Provide the (X, Y) coordinate of the cell's center where the given text is located.  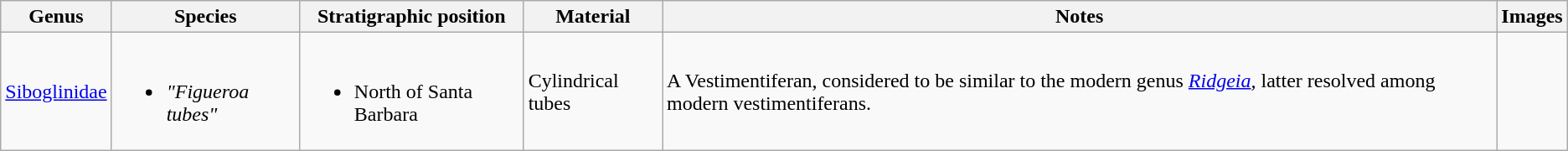
Cylindrical tubes (593, 91)
Stratigraphic position (411, 17)
Species (205, 17)
Notes (1080, 17)
Material (593, 17)
North of Santa Barbara (411, 91)
Siboglinidae (56, 91)
"Figueroa tubes" (205, 91)
A Vestimentiferan, considered to be similar to the modern genus Ridgeia, latter resolved among modern vestimentiferans. (1080, 91)
Images (1532, 17)
Genus (56, 17)
